Locate the cell with the specified text and output its [X, Y] center coordinate. 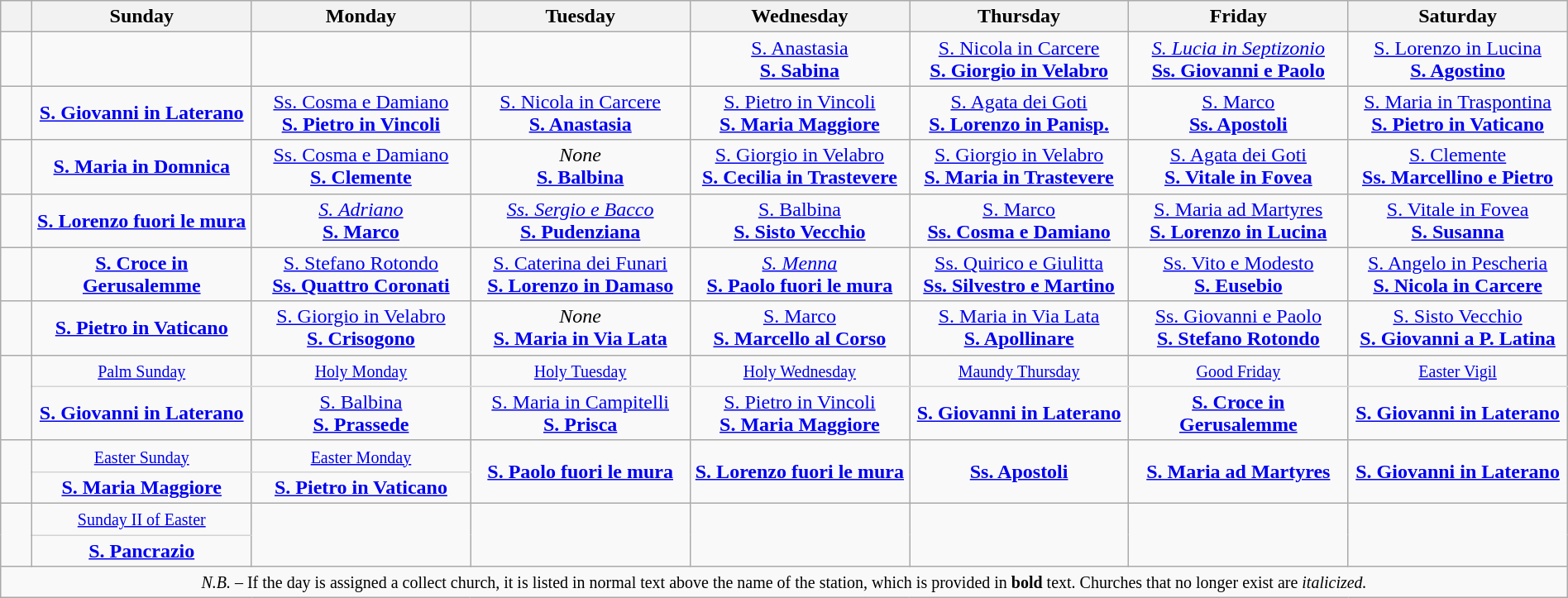
Holy Monday [361, 371]
Ss. Cosma e Damiano S. Pietro in Vincoli [361, 112]
S. Giorgio in Velabro S. Maria in Trastevere [1019, 167]
S. Marco S. Marcello al Corso [799, 328]
None S. Balbina [581, 167]
Thursday [1019, 17]
Ss. Sergio e Bacco S. Pudenziana [581, 220]
Ss. Vito e Modesto S. Eusebio [1239, 275]
Maundy Thursday [1019, 371]
Ss. Giovanni e Paolo S. Stefano Rotondo [1239, 328]
Ss. Quirico e Giulitta Ss. Silvestro e Martino [1019, 275]
S. Maria in Via Lata S. Apollinare [1019, 328]
Holy Tuesday [581, 371]
S. Maria ad Martyres [1239, 471]
S. Giorgio in Velabro S. Crisogono [361, 328]
S. Balbina S. Sisto Vecchio [799, 220]
Good Friday [1239, 371]
S. Maria in Traspontina S. Pietro in Vaticano [1457, 112]
S. Agata dei Goti S. Vitale in Fovea [1239, 167]
Easter Monday [361, 456]
Ss. Cosma e Damiano S. Clemente [361, 167]
None S. Maria in Via Lata [581, 328]
Sunday [142, 17]
S. Sisto Vecchio S. Giovanni a P. Latina [1457, 328]
Holy Wednesday [799, 371]
Tuesday [581, 17]
S. Lorenzo in Lucina S. Agostino [1457, 60]
S. Caterina dei Funari S. Lorenzo in Damaso [581, 275]
S. Lucia in Septizonio Ss. Giovanni e Paolo [1239, 60]
Sunday II of Easter [142, 519]
Saturday [1457, 17]
S. Marco Ss. Cosma e Damiano [1019, 220]
S. Stefano Rotondo Ss. Quattro Coronati [361, 275]
S. Maria Maggiore [142, 487]
S. Clemente Ss. Marcellino e Pietro [1457, 167]
Monday [361, 17]
S. Maria in Campitelli S. Prisca [581, 414]
S. Anastasia S. Sabina [799, 60]
S. Giorgio in Velabro S. Cecilia in Trastevere [799, 167]
S. Agata dei Goti S. Lorenzo in Panisp. [1019, 112]
S. Adriano S. Marco [361, 220]
S. Nicola in Carcere S. Anastasia [581, 112]
S. Nicola in Carcere S. Giorgio in Velabro [1019, 60]
Ss. Apostoli [1019, 471]
S. Paolo fuori le mura [581, 471]
Easter Vigil [1457, 371]
S. Angelo in Pescheria S. Nicola in Carcere [1457, 275]
S. Maria ad Martyres S. Lorenzo in Lucina [1239, 220]
S. Menna S. Paolo fuori le mura [799, 275]
Friday [1239, 17]
S. Pancrazio [142, 550]
Wednesday [799, 17]
S. Vitale in Fovea S. Susanna [1457, 220]
S. Maria in Domnica [142, 167]
Palm Sunday [142, 371]
S. Marco Ss. Apostoli [1239, 112]
Easter Sunday [142, 456]
S. Balbina S. Prassede [361, 414]
